Scan for the cell matching the given text and deliver its (X, Y) coordinate at center. 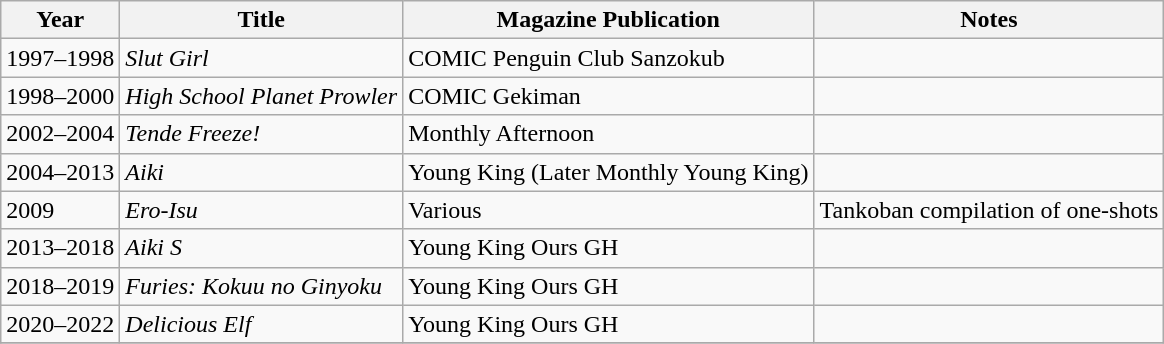
2020–2022 (60, 324)
Year (60, 20)
High School Planet Prowler (262, 96)
Ero-Isu (262, 210)
1998–2000 (60, 96)
Tende Freeze! (262, 134)
Aiki S (262, 248)
Furies: Kokuu no Ginyoku (262, 286)
Young King (Later Monthly Young King) (608, 172)
Delicious Elf (262, 324)
Notes (989, 20)
Various (608, 210)
Monthly Afternoon (608, 134)
COMIC Penguin Club Sanzokub (608, 58)
Aiki (262, 172)
Title (262, 20)
1997–1998 (60, 58)
Magazine Publication (608, 20)
2002–2004 (60, 134)
COMIC Gekiman (608, 96)
2013–2018 (60, 248)
2009 (60, 210)
Slut Girl (262, 58)
2004–2013 (60, 172)
2018–2019 (60, 286)
Tankoban compilation of one-shots (989, 210)
